Extract the [X, Y] coordinate from the center of the cell holding the provided text.  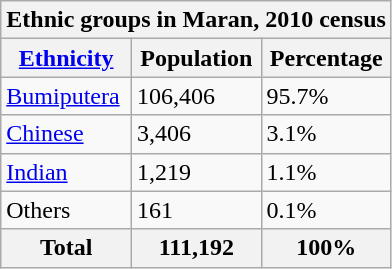
3,406 [196, 134]
3.1% [326, 134]
Bumiputera [66, 96]
Percentage [326, 58]
111,192 [196, 248]
0.1% [326, 210]
Others [66, 210]
106,406 [196, 96]
Ethnic groups in Maran, 2010 census [196, 20]
Population [196, 58]
1,219 [196, 172]
Indian [66, 172]
Ethnicity [66, 58]
1.1% [326, 172]
Total [66, 248]
161 [196, 210]
Chinese [66, 134]
95.7% [326, 96]
100% [326, 248]
